From the cell containing the given text, extract its center point as (X, Y) coordinate. 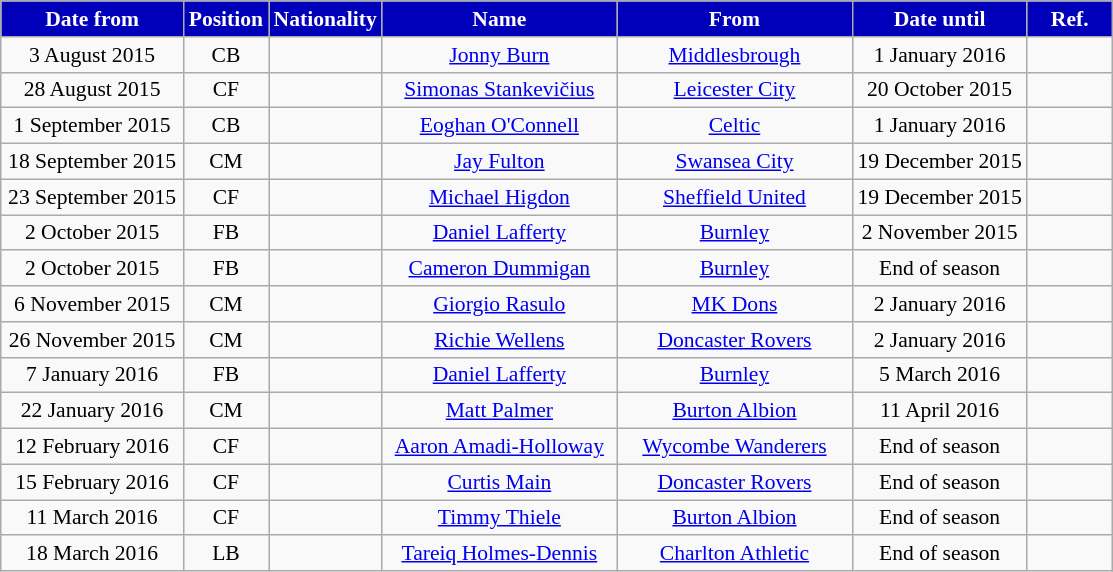
Date until (940, 19)
Celtic (734, 126)
Eoghan O'Connell (500, 126)
Simonas Stankevičius (500, 90)
6 November 2015 (92, 304)
23 September 2015 (92, 197)
Jonny Burn (500, 55)
1 September 2015 (92, 126)
Name (500, 19)
Timmy Thiele (500, 518)
Swansea City (734, 162)
3 August 2015 (92, 55)
18 September 2015 (92, 162)
Charlton Athletic (734, 554)
12 February 2016 (92, 447)
26 November 2015 (92, 340)
Middlesbrough (734, 55)
22 January 2016 (92, 411)
Giorgio Rasulo (500, 304)
Aaron Amadi-Holloway (500, 447)
Ref. (1070, 19)
Michael Higdon (500, 197)
28 August 2015 (92, 90)
From (734, 19)
Cameron Dummigan (500, 269)
Curtis Main (500, 482)
20 October 2015 (940, 90)
Date from (92, 19)
Sheffield United (734, 197)
Nationality (324, 19)
Jay Fulton (500, 162)
MK Dons (734, 304)
11 March 2016 (92, 518)
Richie Wellens (500, 340)
5 March 2016 (940, 375)
Leicester City (734, 90)
18 March 2016 (92, 554)
11 April 2016 (940, 411)
Tareiq Holmes-Dennis (500, 554)
2 November 2015 (940, 233)
7 January 2016 (92, 375)
Position (226, 19)
LB (226, 554)
15 February 2016 (92, 482)
Wycombe Wanderers (734, 447)
Matt Palmer (500, 411)
